Find where the given text appears and provide that cell's center as (x, y) coordinate. 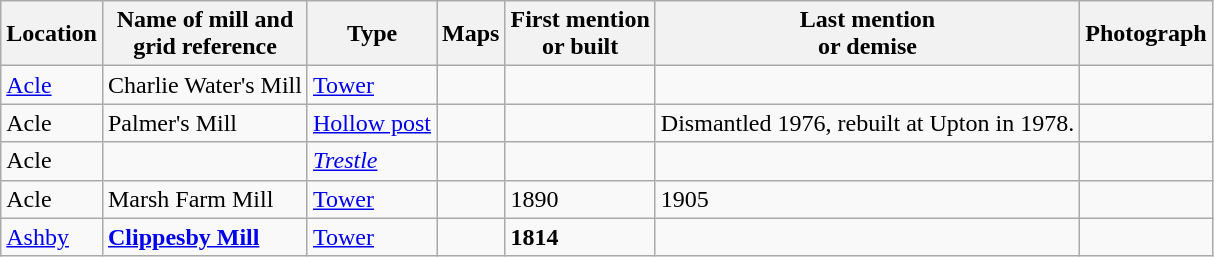
Type (372, 34)
Marsh Farm Mill (204, 199)
Dismantled 1976, rebuilt at Upton in 1978. (867, 123)
Charlie Water's Mill (204, 85)
1905 (867, 199)
Name of mill andgrid reference (204, 34)
1890 (580, 199)
Maps (471, 34)
Location (52, 34)
Ashby (52, 237)
Palmer's Mill (204, 123)
Trestle (372, 161)
Clippesby Mill (204, 237)
1814 (580, 237)
Photograph (1146, 34)
Last mention or demise (867, 34)
Hollow post (372, 123)
First mentionor built (580, 34)
